Extract the (x, y) coordinate from the center of the cell holding the provided text.  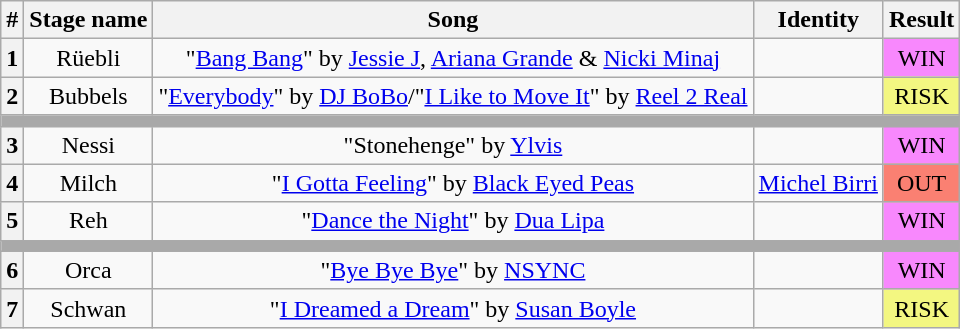
Identity (818, 20)
"Bang Bang" by Jessie J, Ariana Grande & Nicki Minaj (453, 58)
3 (12, 145)
2 (12, 96)
1 (12, 58)
"Stonehenge" by Ylvis (453, 145)
"I Dreamed a Dream" by Susan Boyle (453, 308)
Song (453, 20)
Result (921, 20)
"Dance the Night" by Dua Lipa (453, 221)
7 (12, 308)
"Bye Bye Bye" by NSYNC (453, 270)
"Everybody" by DJ BoBo/"I Like to Move It" by Reel 2 Real (453, 96)
5 (12, 221)
OUT (921, 183)
Orca (88, 270)
6 (12, 270)
# (12, 20)
Milch (88, 183)
Michel Birri (818, 183)
Nessi (88, 145)
Rüebli (88, 58)
Bubbels (88, 96)
Stage name (88, 20)
Schwan (88, 308)
4 (12, 183)
"I Gotta Feeling" by Black Eyed Peas (453, 183)
Reh (88, 221)
